Search for the cell housing the specified text and yield its [x, y] center coordinate. 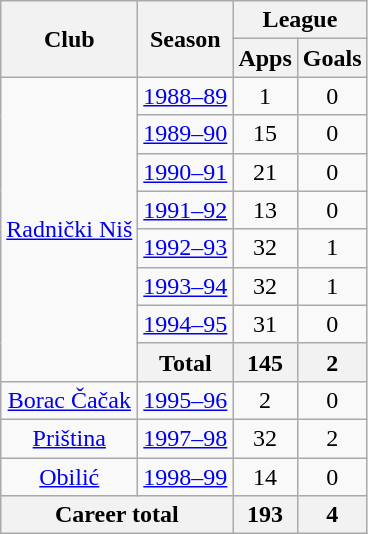
145 [265, 362]
15 [265, 134]
League [300, 20]
4 [332, 515]
1990–91 [186, 172]
1997–98 [186, 438]
1988–89 [186, 96]
Borac Čačak [70, 400]
Radnički Niš [70, 229]
1992–93 [186, 248]
193 [265, 515]
14 [265, 477]
Obilić [70, 477]
31 [265, 324]
21 [265, 172]
Total [186, 362]
13 [265, 210]
1998–99 [186, 477]
Career total [117, 515]
Club [70, 39]
Goals [332, 58]
Season [186, 39]
Priština [70, 438]
1994–95 [186, 324]
1995–96 [186, 400]
1991–92 [186, 210]
1989–90 [186, 134]
Apps [265, 58]
1993–94 [186, 286]
